From the cell containing the given text, extract its center point as [X, Y] coordinate. 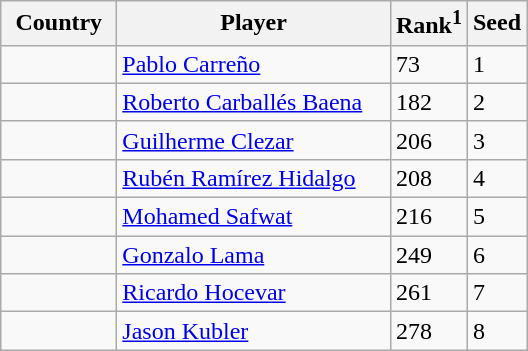
8 [496, 331]
206 [428, 140]
Rubén Ramírez Hidalgo [254, 178]
4 [496, 178]
Gonzalo Lama [254, 255]
Pablo Carreño [254, 64]
Ricardo Hocevar [254, 293]
216 [428, 217]
1 [496, 64]
182 [428, 102]
Seed [496, 24]
5 [496, 217]
Country [59, 24]
Roberto Carballés Baena [254, 102]
2 [496, 102]
Mohamed Safwat [254, 217]
Player [254, 24]
208 [428, 178]
7 [496, 293]
73 [428, 64]
Rank1 [428, 24]
Jason Kubler [254, 331]
261 [428, 293]
6 [496, 255]
3 [496, 140]
249 [428, 255]
Guilherme Clezar [254, 140]
278 [428, 331]
